Find where the given text appears and provide that cell's center as [x, y] coordinate. 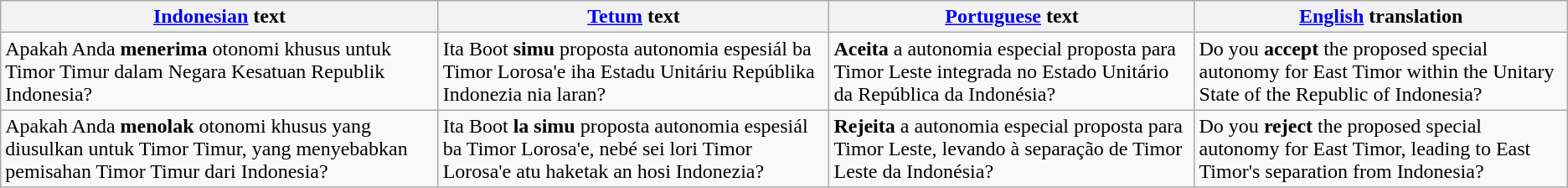
Rejeita a autonomia especial proposta para Timor Leste, levando à separação de Timor Leste da Indonésia? [1012, 149]
Portuguese text [1012, 17]
Apakah Anda menolak otonomi khusus yang diusulkan untuk Timor Timur, yang menyebabkan pemisahan Timor Timur dari Indonesia? [219, 149]
English translation [1380, 17]
Do you accept the proposed special autonomy for East Timor within the Unitary State of the Republic of Indonesia? [1380, 71]
Ita Boot la simu proposta autonomia espesiál ba Timor Lorosa'e, nebé sei lori Timor Lorosa'e atu haketak an hosi Indonezia? [633, 149]
Tetum text [633, 17]
Aceita a autonomia especial proposta para Timor Leste integrada no Estado Unitário da República da Indonésia? [1012, 71]
Ita Boot simu proposta autonomia espesiál ba Timor Lorosa'e iha Estadu Unitáriu Repúblika Indonezia nia laran? [633, 71]
Indonesian text [219, 17]
Apakah Anda menerima otonomi khusus untuk Timor Timur dalam Negara Kesatuan Republik Indonesia? [219, 71]
Do you reject the proposed special autonomy for East Timor, leading to East Timor's separation from Indonesia? [1380, 149]
